Return (x, y) of the center of cell containing provided text 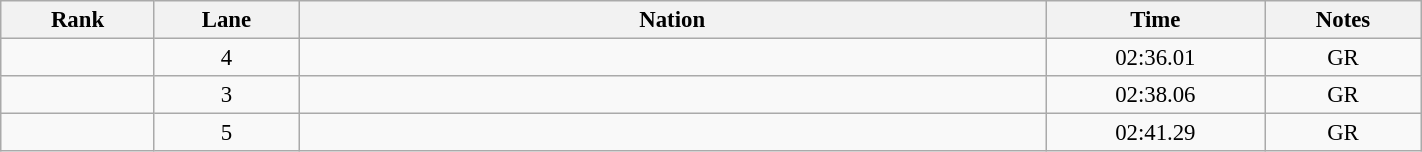
Lane (226, 20)
Rank (78, 20)
4 (226, 58)
Notes (1343, 20)
3 (226, 95)
02:36.01 (1156, 58)
Nation (672, 20)
Time (1156, 20)
02:38.06 (1156, 95)
5 (226, 133)
02:41.29 (1156, 133)
